Search for the cell housing the specified text and yield its [x, y] center coordinate. 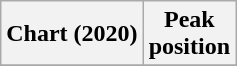
Peakposition [189, 34]
Chart (2020) [72, 34]
